Output the [X, Y] coordinate of the center of the cell containing the given text.  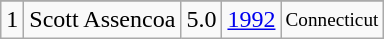
Scott Assencoa [102, 20]
5.0 [202, 20]
1992 [252, 20]
1 [12, 20]
Connecticut [332, 20]
